Return the (X, Y) coordinate for the center point of the cell that contains the specified text.  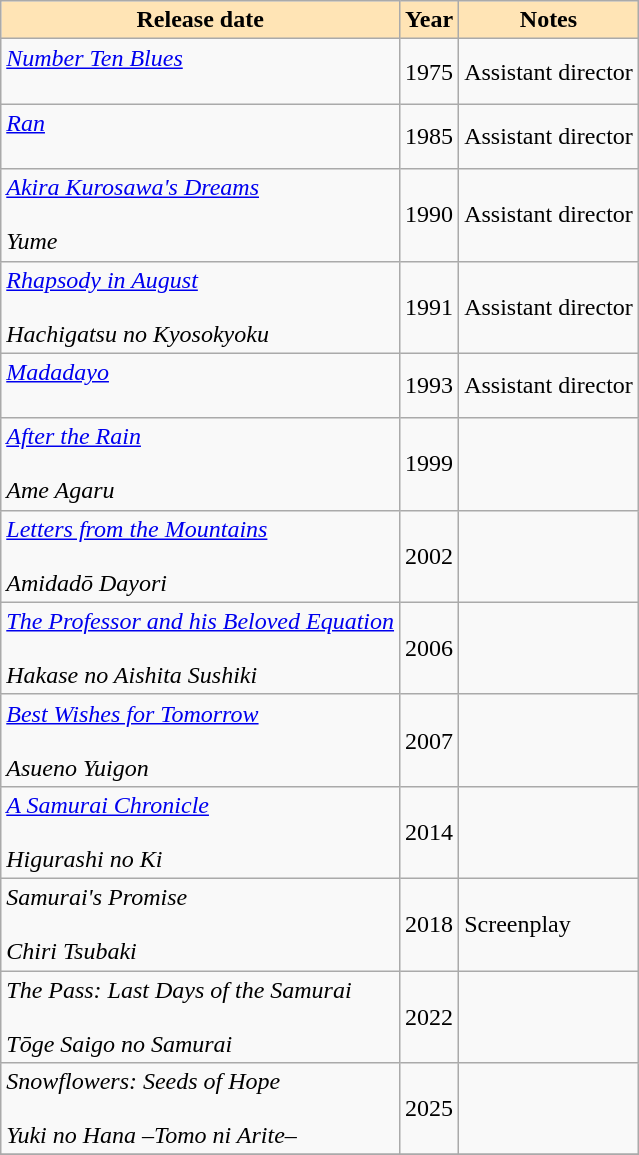
Akira Kurosawa's DreamsYume (200, 215)
Notes (549, 20)
2025 (430, 1109)
Samurai's PromiseChiri Tsubaki (200, 924)
2018 (430, 924)
After the RainAme Agaru (200, 464)
Letters from the MountainsAmidadō Dayori (200, 556)
2006 (430, 648)
2002 (430, 556)
The Professor and his Beloved EquationHakase no Aishita Sushiki (200, 648)
Rhapsody in AugustHachigatsu no Kyosokyoku (200, 307)
2014 (430, 832)
Release date (200, 20)
A Samurai ChronicleHigurashi no Ki (200, 832)
The Pass: Last Days of the SamuraiTōge Saigo no Samurai (200, 1016)
Ran (200, 136)
1999 (430, 464)
Number Ten Blues (200, 72)
1985 (430, 136)
1991 (430, 307)
1993 (430, 386)
Snowflowers: Seeds of HopeYuki no Hana –Tomo ni Arite– (200, 1109)
1990 (430, 215)
2007 (430, 740)
Screenplay (549, 924)
Madadayo (200, 386)
1975 (430, 72)
2022 (430, 1016)
Year (430, 20)
Best Wishes for TomorrowAsueno Yuigon (200, 740)
